Search for the cell housing the specified text and yield its [X, Y] center coordinate. 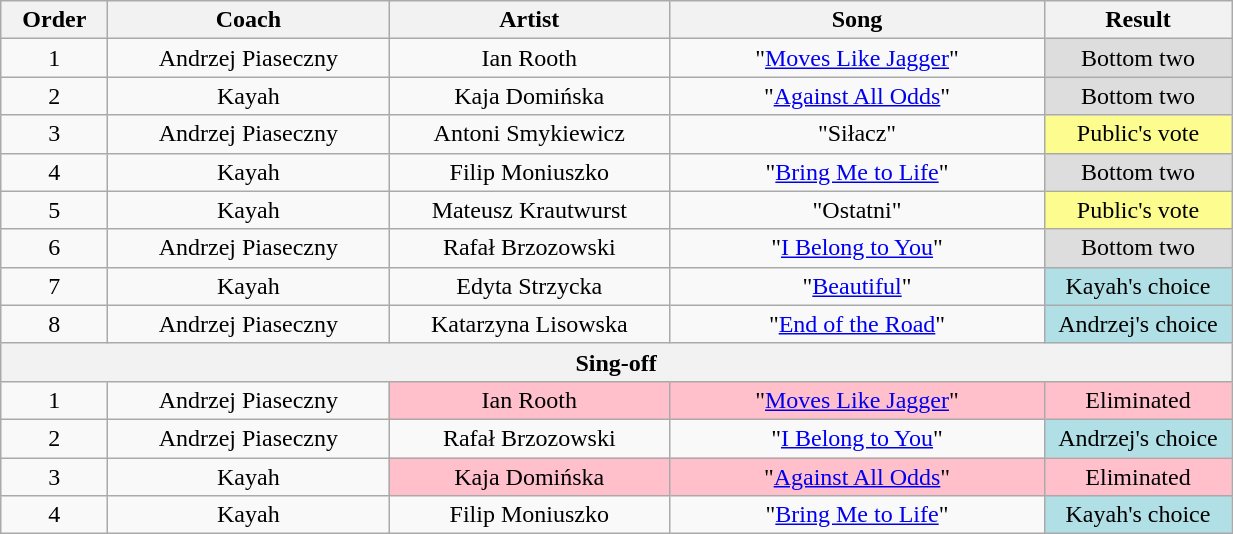
7 [54, 286]
Mateusz Krautwurst [530, 210]
Artist [530, 20]
Katarzyna Lisowska [530, 324]
Coach [248, 20]
"End of the Road" [858, 324]
Edyta Strzycka [530, 286]
Order [54, 20]
Antoni Smykiewicz [530, 134]
Result [1138, 20]
Song [858, 20]
Sing-off [616, 362]
6 [54, 248]
"Ostatni" [858, 210]
5 [54, 210]
"Beautiful" [858, 286]
"Siłacz" [858, 134]
8 [54, 324]
